Return [X, Y] of the center of cell containing provided text 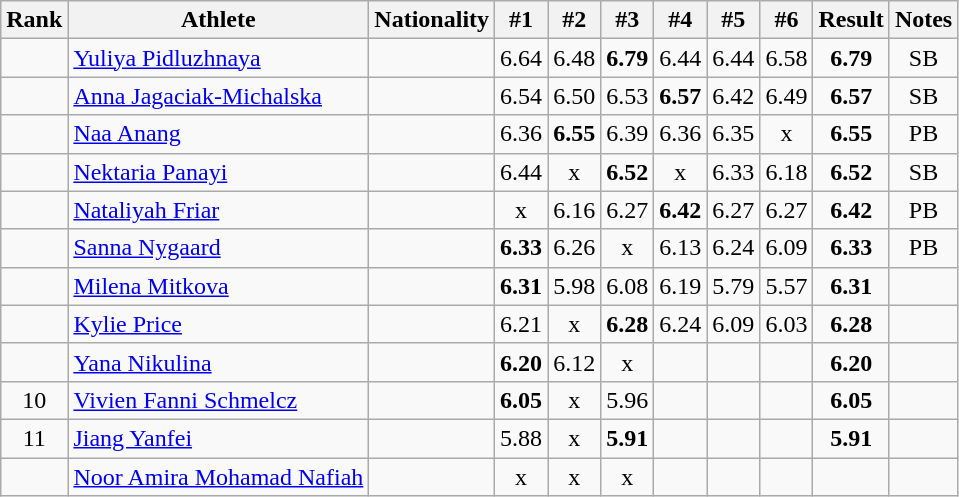
6.19 [680, 286]
6.16 [574, 210]
Naa Anang [218, 134]
6.08 [628, 286]
Rank [34, 20]
6.13 [680, 248]
Nationality [432, 20]
Anna Jagaciak-Michalska [218, 96]
6.64 [522, 58]
6.03 [786, 324]
6.35 [734, 134]
5.57 [786, 286]
6.48 [574, 58]
6.39 [628, 134]
6.21 [522, 324]
6.12 [574, 362]
11 [34, 438]
Result [851, 20]
6.54 [522, 96]
6.18 [786, 172]
#3 [628, 20]
Yana Nikulina [218, 362]
Athlete [218, 20]
Nektaria Panayi [218, 172]
#4 [680, 20]
5.98 [574, 286]
5.79 [734, 286]
Kylie Price [218, 324]
Milena Mitkova [218, 286]
Sanna Nygaard [218, 248]
6.53 [628, 96]
Noor Amira Mohamad Nafiah [218, 477]
#2 [574, 20]
#1 [522, 20]
6.26 [574, 248]
5.96 [628, 400]
10 [34, 400]
6.50 [574, 96]
Notes [923, 20]
6.58 [786, 58]
5.88 [522, 438]
#5 [734, 20]
Jiang Yanfei [218, 438]
Yuliya Pidluzhnaya [218, 58]
6.49 [786, 96]
Nataliyah Friar [218, 210]
#6 [786, 20]
Vivien Fanni Schmelcz [218, 400]
